Search for the cell housing the specified text and yield its (X, Y) center coordinate. 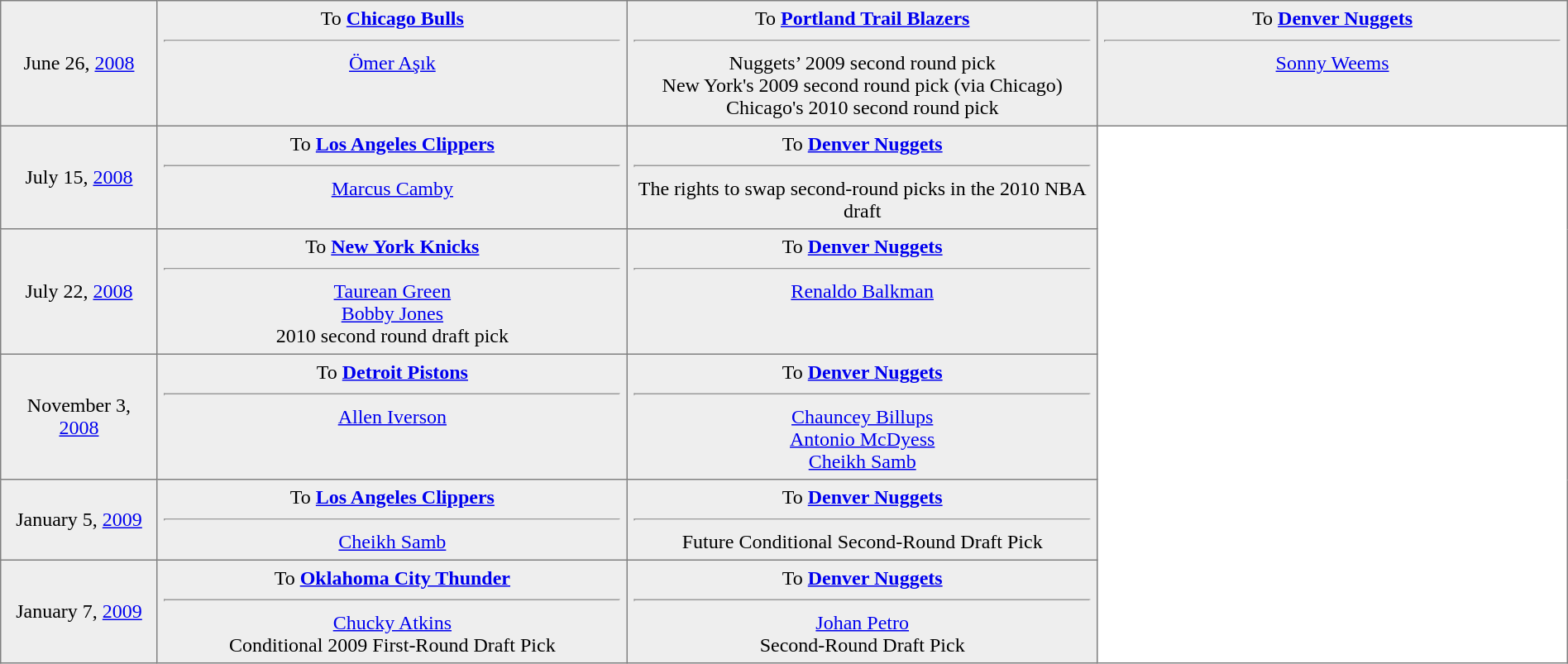
January 7, 2009 (79, 611)
To Denver NuggetsThe rights to swap second-round picks in the 2010 NBA draft (863, 177)
November 3, 2008 (79, 417)
To Chicago BullsÖmer Aşık (392, 64)
To Denver NuggetsSonny Weems (1332, 64)
To Denver NuggetsFuture Conditional Second-Round Draft Pick (863, 520)
To Los Angeles ClippersMarcus Camby (392, 177)
June 26, 2008 (79, 64)
To Portland Trail BlazersNuggets’ 2009 second round pickNew York's 2009 second round pick (via Chicago)Chicago's 2010 second round pick (863, 64)
To New York KnicksTaurean GreenBobby Jones2010 second round draft pick (392, 292)
To Denver NuggetsRenaldo Balkman (863, 292)
To Los Angeles ClippersCheikh Samb (392, 520)
To Denver NuggetsChauncey BillupsAntonio McDyessCheikh Samb (863, 417)
July 15, 2008 (79, 177)
To Detroit PistonsAllen Iverson (392, 417)
July 22, 2008 (79, 292)
January 5, 2009 (79, 520)
To Oklahoma City ThunderChucky AtkinsConditional 2009 First-Round Draft Pick (392, 611)
To Denver NuggetsJohan PetroSecond-Round Draft Pick (863, 611)
